Extract the [x, y] coordinate from the center of the cell holding the provided text.  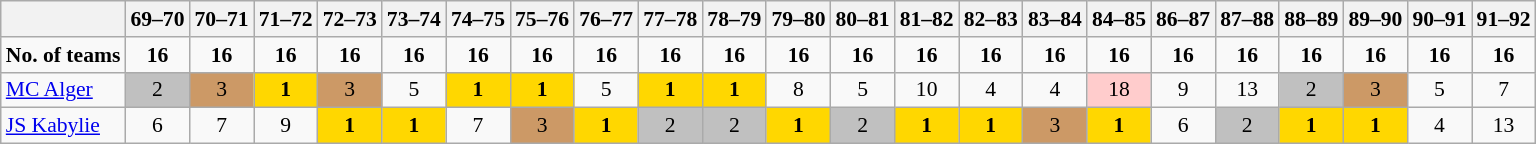
82–83 [991, 19]
No. of teams [64, 55]
18 [1119, 90]
10 [927, 90]
79–80 [798, 19]
78–79 [734, 19]
90–91 [1439, 19]
88–89 [1311, 19]
84–85 [1119, 19]
69–70 [157, 19]
73–74 [414, 19]
JS Kabylie [64, 126]
8 [798, 90]
81–82 [927, 19]
89–90 [1375, 19]
71–72 [286, 19]
70–71 [221, 19]
80–81 [863, 19]
91–92 [1504, 19]
76–77 [606, 19]
75–76 [542, 19]
74–75 [478, 19]
87–88 [1247, 19]
86–87 [1183, 19]
MC Alger [64, 90]
83–84 [1055, 19]
72–73 [350, 19]
77–78 [670, 19]
